Find where the given text appears and provide that cell's center as (X, Y) coordinate. 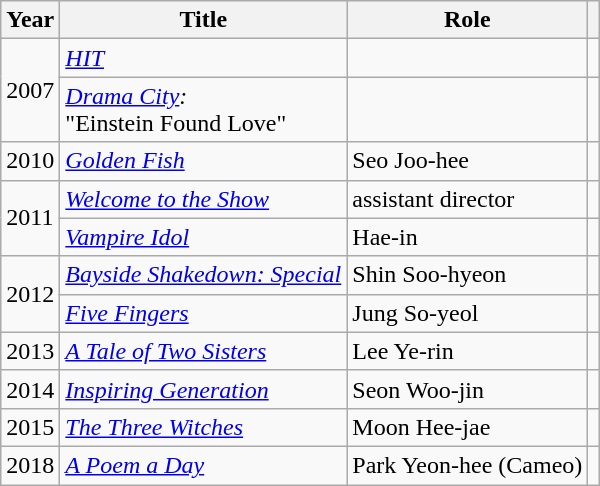
Inspiring Generation (204, 389)
Jung So-yeol (468, 313)
Bayside Shakedown: Special (204, 275)
2010 (30, 161)
2011 (30, 218)
Lee Ye-rin (468, 351)
Hae-in (468, 237)
Park Yeon-hee (Cameo) (468, 465)
assistant director (468, 199)
A Tale of Two Sisters (204, 351)
Vampire Idol (204, 237)
Seo Joo-hee (468, 161)
2007 (30, 90)
Title (204, 20)
2015 (30, 427)
2018 (30, 465)
Year (30, 20)
2014 (30, 389)
2012 (30, 294)
Drama City:"Einstein Found Love" (204, 110)
Five Fingers (204, 313)
Role (468, 20)
Shin Soo-hyeon (468, 275)
2013 (30, 351)
The Three Witches (204, 427)
A Poem a Day (204, 465)
Moon Hee-jae (468, 427)
Welcome to the Show (204, 199)
HIT (204, 58)
Golden Fish (204, 161)
Seon Woo-jin (468, 389)
